Search for the cell housing the specified text and yield its (x, y) center coordinate. 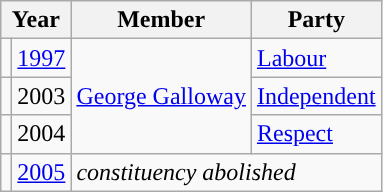
Respect (316, 134)
Year (36, 20)
2005 (42, 172)
constituency abolished (226, 172)
Member (162, 20)
1997 (42, 58)
2004 (42, 134)
2003 (42, 96)
George Galloway (162, 96)
Independent (316, 96)
Party (316, 20)
Labour (316, 58)
